Search for the cell housing the specified text and yield its [x, y] center coordinate. 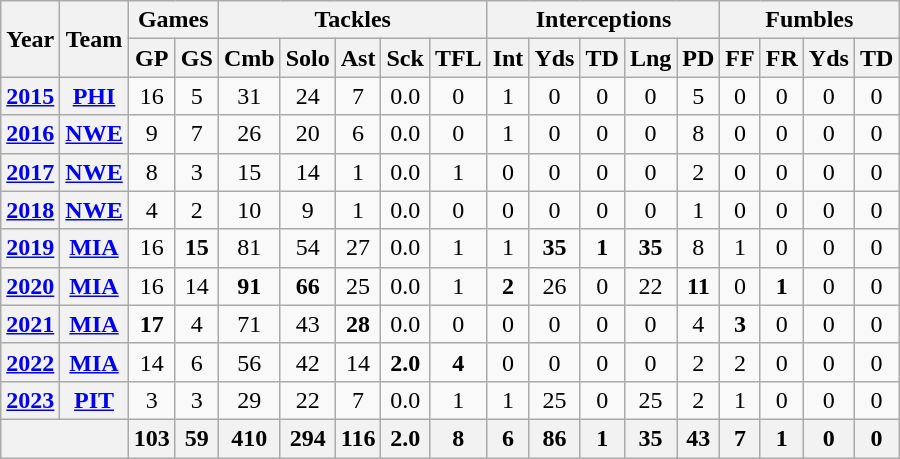
Int [508, 58]
2018 [30, 210]
TFL [458, 58]
294 [308, 438]
GS [196, 58]
Tackles [352, 20]
Team [94, 39]
2017 [30, 172]
PD [698, 58]
71 [249, 324]
31 [249, 96]
10 [249, 210]
59 [196, 438]
2016 [30, 134]
20 [308, 134]
2022 [30, 362]
PIT [94, 400]
2019 [30, 248]
11 [698, 286]
Sck [405, 58]
PHI [94, 96]
17 [152, 324]
86 [554, 438]
2015 [30, 96]
2021 [30, 324]
FF [740, 58]
FR [782, 58]
Ast [358, 58]
Lng [650, 58]
42 [308, 362]
66 [308, 286]
56 [249, 362]
Cmb [249, 58]
116 [358, 438]
Solo [308, 58]
GP [152, 58]
Games [173, 20]
54 [308, 248]
27 [358, 248]
28 [358, 324]
91 [249, 286]
Year [30, 39]
Fumbles [810, 20]
24 [308, 96]
2023 [30, 400]
103 [152, 438]
29 [249, 400]
Interceptions [604, 20]
2020 [30, 286]
81 [249, 248]
410 [249, 438]
